Pinpoint the cell where the given text exists, returning its (x, y) midpoint coordinate. 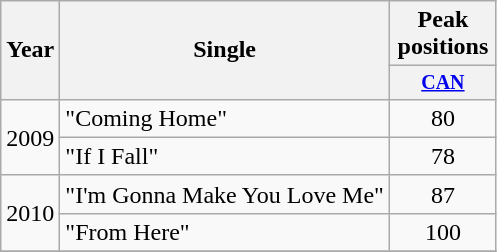
80 (442, 118)
87 (442, 194)
2010 (30, 213)
2009 (30, 137)
Single (225, 50)
Year (30, 50)
"From Here" (225, 232)
78 (442, 156)
100 (442, 232)
CAN (442, 82)
"I'm Gonna Make You Love Me" (225, 194)
"Coming Home" (225, 118)
Peak positions (442, 34)
"If I Fall" (225, 156)
